Identify which cell holds the provided text, then report its [X, Y] central coordinate. 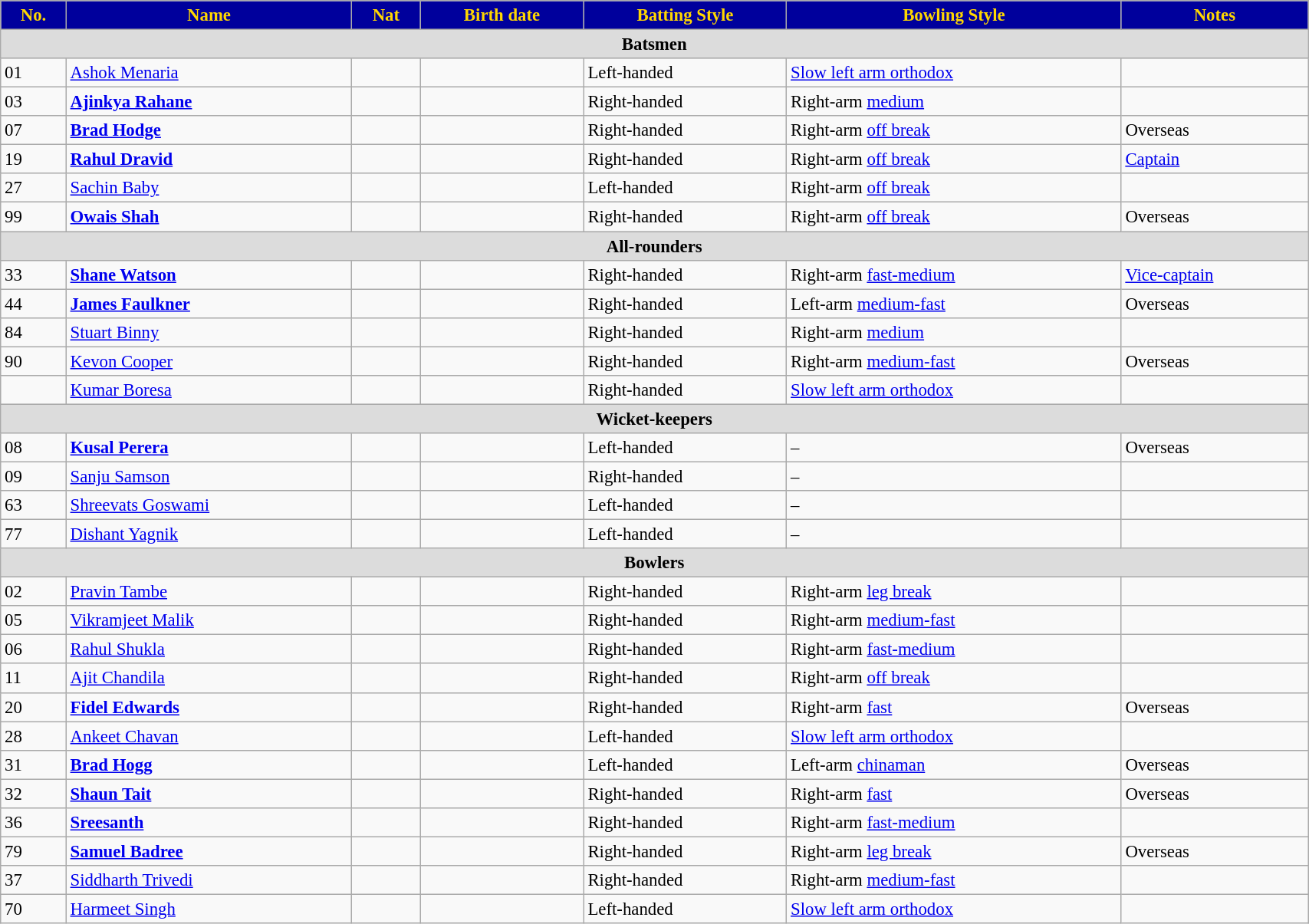
36 [34, 823]
05 [34, 620]
Captain [1215, 159]
Owais Shah [209, 217]
20 [34, 707]
Name [209, 15]
99 [34, 217]
03 [34, 102]
Shaun Tait [209, 794]
90 [34, 361]
Bowling Style [954, 15]
Siddharth Trivedi [209, 880]
Vikramjeet Malik [209, 620]
Shane Watson [209, 275]
All-rounders [655, 246]
No. [34, 15]
37 [34, 880]
Fidel Edwards [209, 707]
Kevon Cooper [209, 361]
Wicket-keepers [655, 419]
Kusal Perera [209, 448]
Stuart Binny [209, 332]
Vice-captain [1215, 275]
33 [34, 275]
77 [34, 534]
Dishant Yagnik [209, 534]
Ajinkya Rahane [209, 102]
32 [34, 794]
08 [34, 448]
Rahul Dravid [209, 159]
Brad Hodge [209, 130]
James Faulkner [209, 304]
Kumar Boresa [209, 390]
63 [34, 505]
70 [34, 909]
11 [34, 679]
79 [34, 851]
31 [34, 765]
Rahul Shukla [209, 649]
02 [34, 592]
Pravin Tambe [209, 592]
Sanju Samson [209, 476]
06 [34, 649]
07 [34, 130]
Left-arm medium-fast [954, 304]
Shreevats Goswami [209, 505]
Ankeet Chavan [209, 736]
Nat [386, 15]
Sachin Baby [209, 188]
Ajit Chandila [209, 679]
09 [34, 476]
Harmeet Singh [209, 909]
44 [34, 304]
84 [34, 332]
Samuel Badree [209, 851]
01 [34, 73]
27 [34, 188]
19 [34, 159]
Birth date [502, 15]
Sreesanth [209, 823]
Notes [1215, 15]
Brad Hogg [209, 765]
Left-arm chinaman [954, 765]
Batsmen [655, 44]
Bowlers [655, 563]
Batting Style [686, 15]
28 [34, 736]
Ashok Menaria [209, 73]
